Detect which cell encompasses the target text, then output its [x, y] center coordinate. 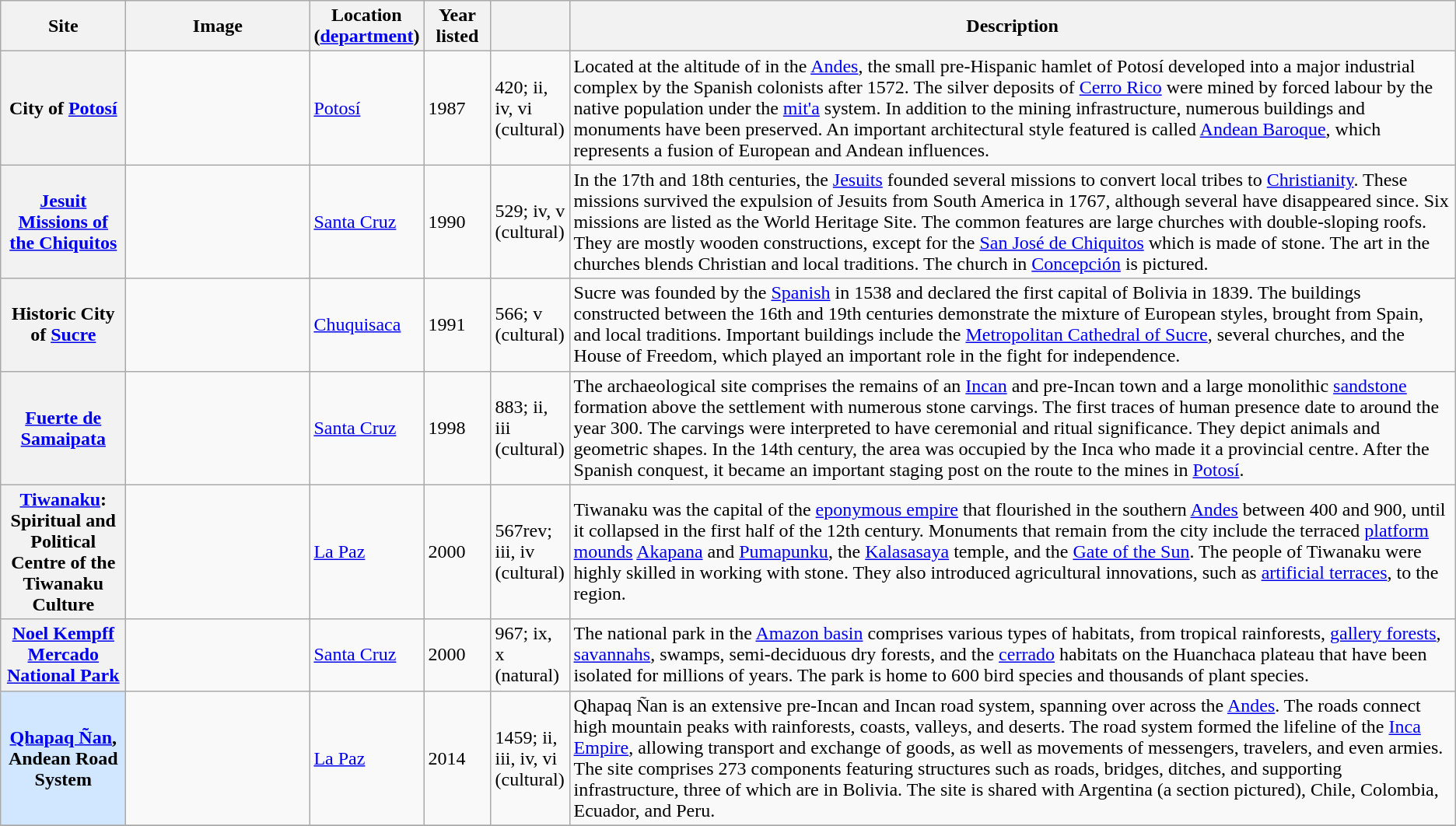
Year listed [457, 26]
Potosí [367, 108]
420; ii, iv, vi (cultural) [530, 108]
Site [64, 26]
Jesuit Missions of the Chiquitos [64, 222]
1987 [457, 108]
Location (department) [367, 26]
Noel Kempff Mercado National Park [64, 655]
Description [1013, 26]
1991 [457, 325]
Fuerte de Samaipata [64, 428]
1990 [457, 222]
1459; ii, iii, iv, vi (cultural) [530, 758]
883; ii, iii (cultural) [530, 428]
1998 [457, 428]
Image [218, 26]
Historic City of Sucre [64, 325]
Tiwanaku: Spiritual and Political Centre of the Tiwanaku Culture [64, 552]
967; ix, x (natural) [530, 655]
567rev; iii, iv (cultural) [530, 552]
City of Potosí [64, 108]
2014 [457, 758]
Chuquisaca [367, 325]
529; iv, v (cultural) [530, 222]
Qhapaq Ñan, Andean Road System [64, 758]
566; v (cultural) [530, 325]
